Pinpoint the cell where the given text exists, returning its [X, Y] midpoint coordinate. 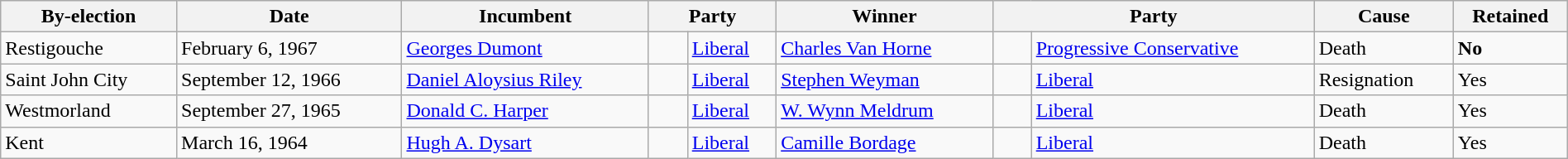
Resignation [1384, 79]
Restigouche [89, 48]
Progressive Conservative [1173, 48]
Georges Dumont [525, 48]
September 27, 1965 [289, 111]
September 12, 1966 [289, 79]
Daniel Aloysius Riley [525, 79]
By-election [89, 17]
February 6, 1967 [289, 48]
Donald C. Harper [525, 111]
Camille Bordage [885, 142]
Charles Van Horne [885, 48]
Incumbent [525, 17]
Date [289, 17]
W. Wynn Meldrum [885, 111]
Retained [1510, 17]
Winner [885, 17]
Kent [89, 142]
Saint John City [89, 79]
Hugh A. Dysart [525, 142]
Stephen Weyman [885, 79]
Westmorland [89, 111]
Cause [1384, 17]
No [1510, 48]
March 16, 1964 [289, 142]
